Locate the cell with the specified text and output its [X, Y] center coordinate. 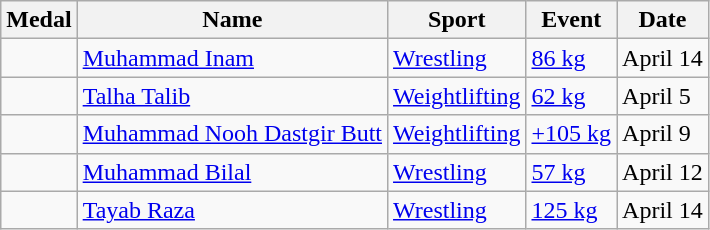
Muhammad Inam [232, 58]
Talha Talib [232, 96]
April 9 [663, 134]
62 kg [572, 96]
Tayab Raza [232, 210]
Event [572, 20]
57 kg [572, 172]
Date [663, 20]
Muhammad Nooh Dastgir Butt [232, 134]
Medal [39, 20]
April 12 [663, 172]
Muhammad Bilal [232, 172]
April 5 [663, 96]
86 kg [572, 58]
Sport [457, 20]
Name [232, 20]
+105 kg [572, 134]
125 kg [572, 210]
